Find where the given text appears and provide that cell's center as [X, Y] coordinate. 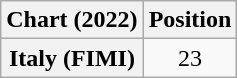
Chart (2022) [72, 20]
Italy (FIMI) [72, 58]
Position [190, 20]
23 [190, 58]
